Detect which cell encompasses the target text, then output its [x, y] center coordinate. 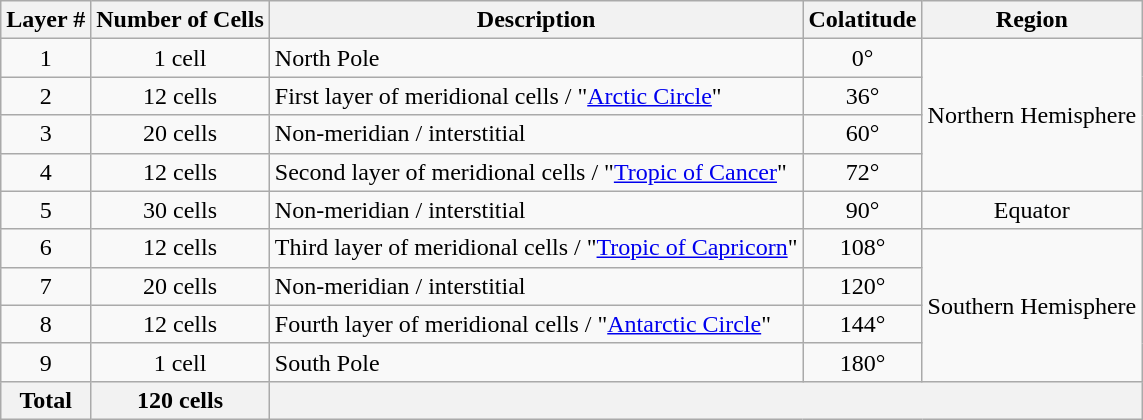
4 [46, 172]
Third layer of meridional cells / "Tropic of Capricorn" [536, 248]
180° [862, 362]
90° [862, 210]
3 [46, 134]
9 [46, 362]
Total [46, 400]
Southern Hemisphere [1032, 305]
Colatitude [862, 20]
36° [862, 96]
8 [46, 324]
7 [46, 286]
Region [1032, 20]
North Pole [536, 58]
South Pole [536, 362]
120 cells [180, 400]
120° [862, 286]
Northern Hemisphere [1032, 115]
6 [46, 248]
Number of Cells [180, 20]
Second layer of meridional cells / "Tropic of Cancer" [536, 172]
1 [46, 58]
First layer of meridional cells / "Arctic Circle" [536, 96]
144° [862, 324]
108° [862, 248]
60° [862, 134]
Fourth layer of meridional cells / "Antarctic Circle" [536, 324]
2 [46, 96]
Equator [1032, 210]
0° [862, 58]
Description [536, 20]
5 [46, 210]
72° [862, 172]
30 cells [180, 210]
Layer # [46, 20]
